Return the (X, Y) coordinate for the center point of the cell that contains the specified text.  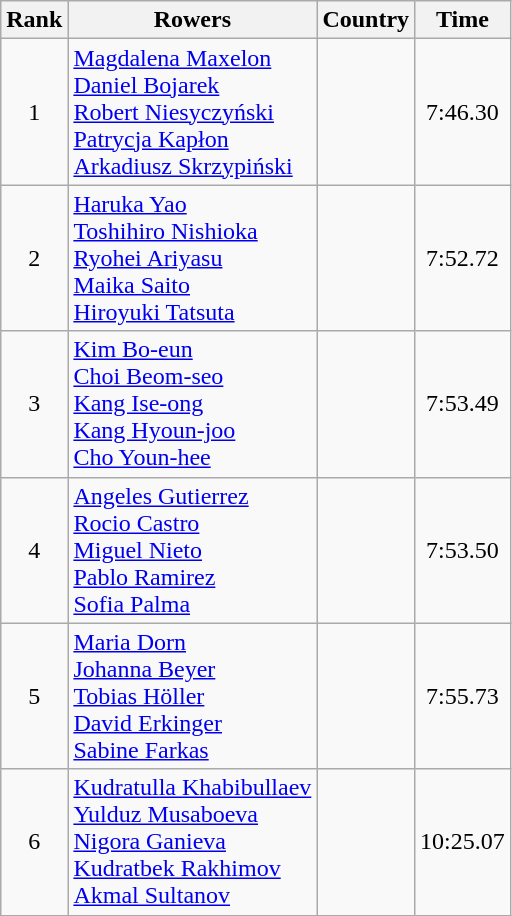
3 (34, 404)
Rowers (192, 20)
2 (34, 258)
Haruka YaoToshihiro NishiokaRyohei AriyasuMaika SaitoHiroyuki Tatsuta (192, 258)
5 (34, 696)
4 (34, 550)
10:25.07 (463, 842)
6 (34, 842)
7:52.72 (463, 258)
Maria DornJohanna BeyerTobias HöllerDavid ErkingerSabine Farkas (192, 696)
Kim Bo-eunChoi Beom-seoKang Ise-ongKang Hyoun-jooCho Youn-hee (192, 404)
Angeles GutierrezRocio CastroMiguel NietoPablo RamirezSofia Palma (192, 550)
7:53.49 (463, 404)
Kudratulla KhabibullaevYulduz MusaboevaNigora GanievaKudratbek RakhimovAkmal Sultanov (192, 842)
7:55.73 (463, 696)
Country (366, 20)
Rank (34, 20)
7:46.30 (463, 112)
Time (463, 20)
Magdalena MaxelonDaniel BojarekRobert NiesyczyńskiPatrycja KapłonArkadiusz Skrzypiński (192, 112)
1 (34, 112)
7:53.50 (463, 550)
